Pinpoint the cell where the given text exists, returning its [x, y] midpoint coordinate. 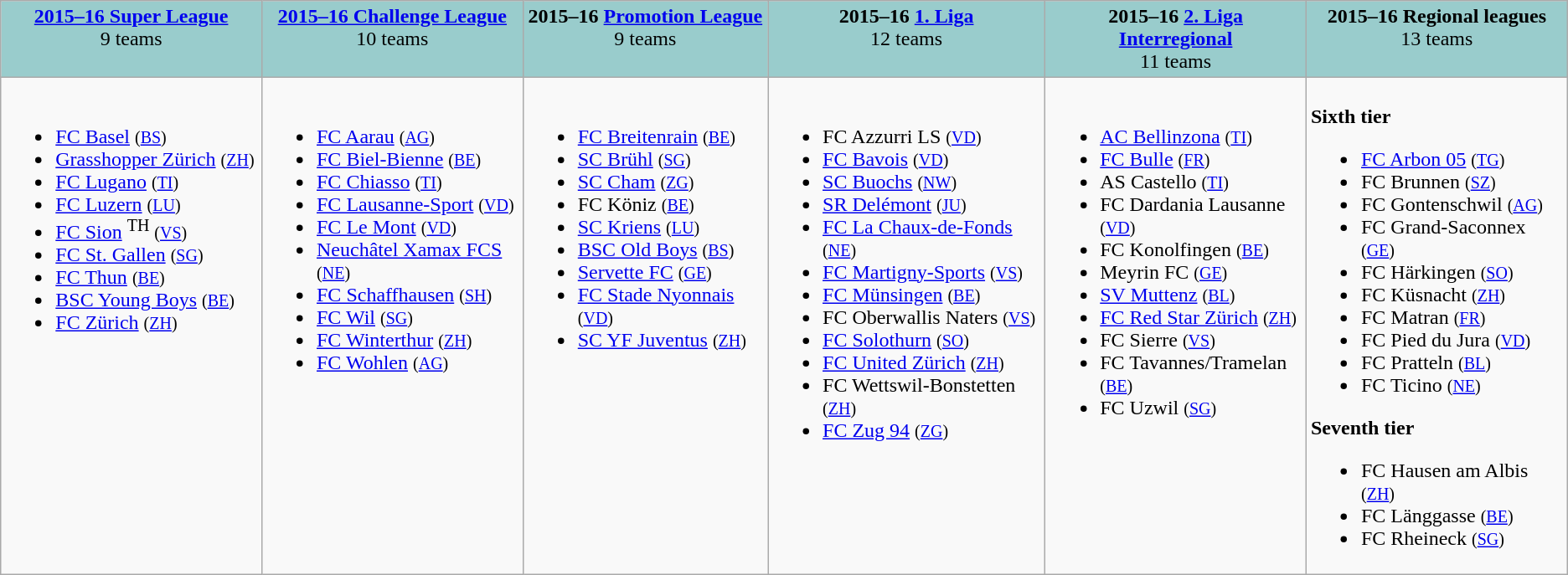
FC Basel (BS)Grasshopper Zürich (ZH)FC Lugano (TI)FC Luzern (LU)FC Sion TH (VS)FC St. Gallen (SG)FC Thun (BE)BSC Young Boys (BE)FC Zürich (ZH) [132, 326]
2015–16 Super League9 teams [132, 39]
2015–16 Promotion League9 teams [645, 39]
2015–16 1. Liga12 teams [906, 39]
FC Breitenrain (BE)SC Brühl (SG)SC Cham (ZG)FC Köniz (BE)SC Kriens (LU)BSC Old Boys (BS)Servette FC (GE)FC Stade Nyonnais (VD)SC YF Juventus (ZH) [645, 326]
2015–16 2. Liga Interregional11 teams [1176, 39]
2015–16 Regional leagues13 teams [1436, 39]
2015–16 Challenge League10 teams [392, 39]
